From the cell containing the given text, extract its center point as [x, y] coordinate. 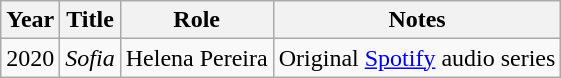
Sofia [90, 58]
Role [196, 20]
2020 [30, 58]
Notes [417, 20]
Year [30, 20]
Helena Pereira [196, 58]
Title [90, 20]
Original Spotify audio series [417, 58]
